Capture the cell that displays the provided text and extract its (X, Y) central coordinate. 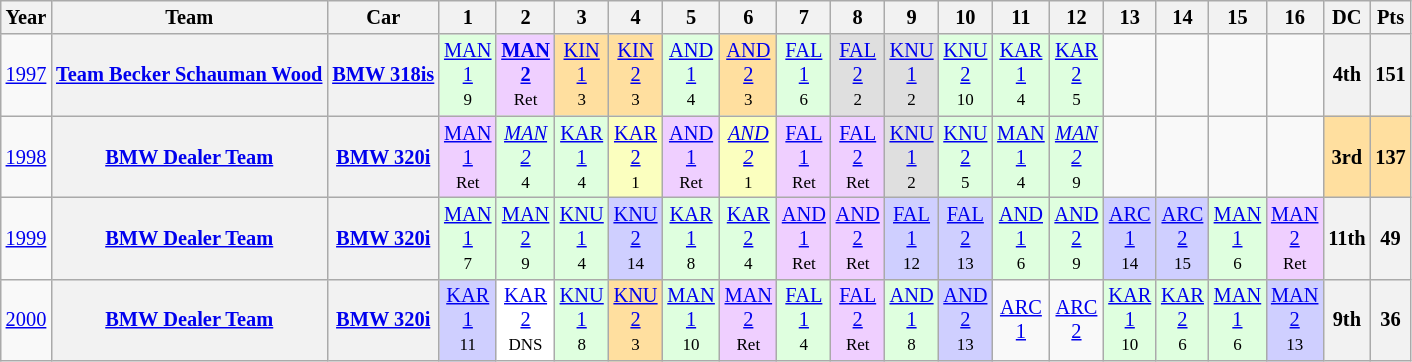
16 (1294, 17)
MAN14 (1020, 157)
6 (748, 17)
1998 (26, 157)
KAR26 (1182, 320)
FAL1Ret (804, 157)
1997 (26, 75)
9th (1346, 320)
KAR25 (1077, 75)
FAL14 (804, 320)
AND14 (690, 75)
FAL112 (912, 238)
5 (690, 17)
10 (965, 17)
Pts (1390, 17)
ARC215 (1182, 238)
KNU214 (636, 238)
2000 (26, 320)
MAN1Ret (468, 157)
KNU14 (582, 238)
2 (525, 17)
KAR21 (636, 157)
15 (1238, 17)
Car (383, 17)
ARC114 (1130, 238)
MAN19 (468, 75)
7 (804, 17)
49 (1390, 238)
8 (858, 17)
KIN23 (636, 75)
MAN17 (468, 238)
KAR111 (468, 320)
3rd (1346, 157)
AND213 (965, 320)
12 (1077, 17)
KIN13 (582, 75)
36 (1390, 320)
11 (1020, 17)
MAN213 (1294, 320)
ARC2 (1077, 320)
Team Becker Schauman Wood (189, 75)
4 (636, 17)
KAR110 (1130, 320)
Team (189, 17)
KAR18 (690, 238)
KNU18 (582, 320)
KNU25 (965, 157)
1999 (26, 238)
151 (1390, 75)
BMW 318is (383, 75)
ARC1 (1020, 320)
14 (1182, 17)
Year (26, 17)
AND2Ret (858, 238)
MAN110 (690, 320)
KAR2DNS (525, 320)
AND29 (1077, 238)
FAL16 (804, 75)
KNU23 (636, 320)
MAN24 (525, 157)
3 (582, 17)
137 (1390, 157)
AND23 (748, 75)
FAL213 (965, 238)
FAL22 (858, 75)
AND21 (748, 157)
AND18 (912, 320)
1 (468, 17)
9 (912, 17)
AND16 (1020, 238)
DC (1346, 17)
11th (1346, 238)
13 (1130, 17)
KAR24 (748, 238)
4th (1346, 75)
KNU210 (965, 75)
